Return (X, Y) of the center of cell containing provided text 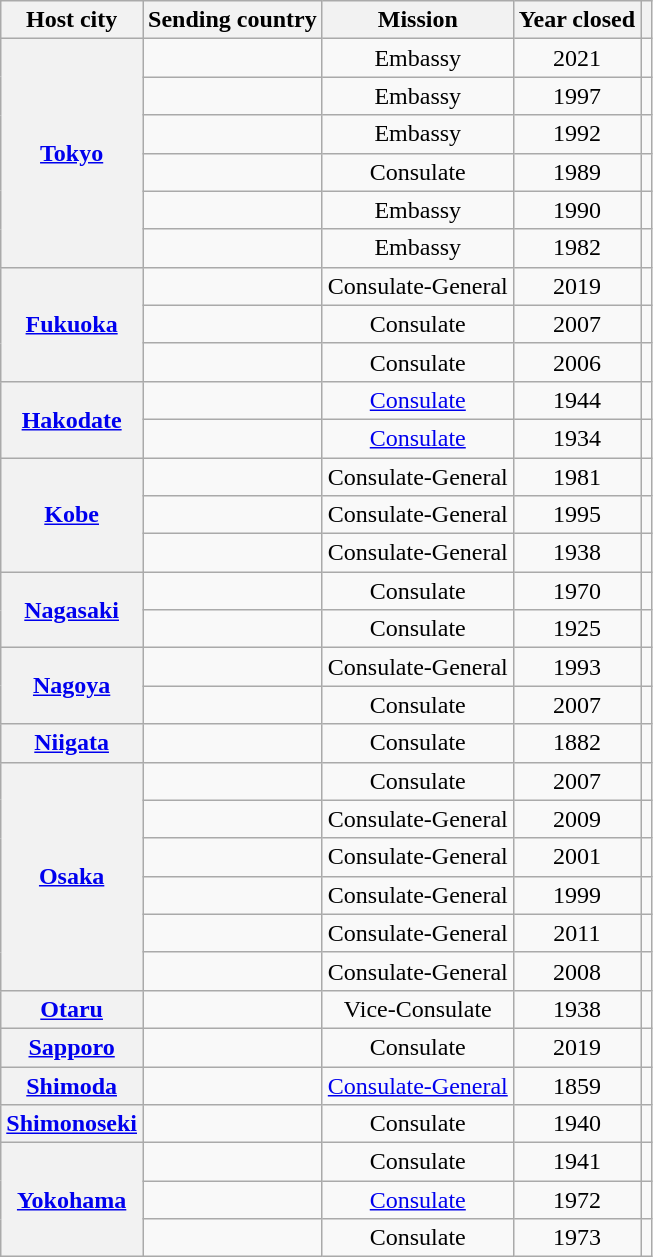
1981 (576, 477)
Niigata (72, 743)
1859 (576, 1085)
1982 (576, 248)
2006 (576, 362)
1941 (576, 1162)
Fukuoka (72, 324)
1999 (576, 895)
2008 (576, 971)
1997 (576, 96)
Shimonoseki (72, 1124)
1970 (576, 591)
Sending country (233, 20)
Year closed (576, 20)
1990 (576, 210)
Sapporo (72, 1047)
2011 (576, 933)
Shimoda (72, 1085)
Kobe (72, 515)
1940 (576, 1124)
1944 (576, 400)
2009 (576, 819)
Hakodate (72, 419)
1973 (576, 1238)
2001 (576, 857)
Tokyo (72, 153)
Host city (72, 20)
1993 (576, 667)
1989 (576, 172)
1972 (576, 1200)
Yokohama (72, 1200)
2021 (576, 58)
1925 (576, 629)
1995 (576, 515)
1934 (576, 438)
Osaka (72, 876)
Nagasaki (72, 610)
1992 (576, 134)
Nagoya (72, 686)
Mission (418, 20)
Otaru (72, 1009)
Vice-Consulate (418, 1009)
1882 (576, 743)
